From the cell containing the given text, extract its center point as [X, Y] coordinate. 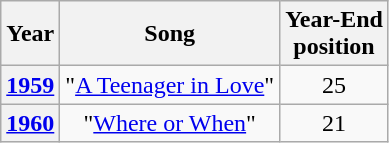
1960 [30, 123]
"A Teenager in Love" [170, 85]
Year [30, 34]
1959 [30, 85]
Year-Endposition [334, 34]
"Where or When" [170, 123]
Song [170, 34]
21 [334, 123]
25 [334, 85]
